Capture the cell that displays the provided text and extract its (x, y) central coordinate. 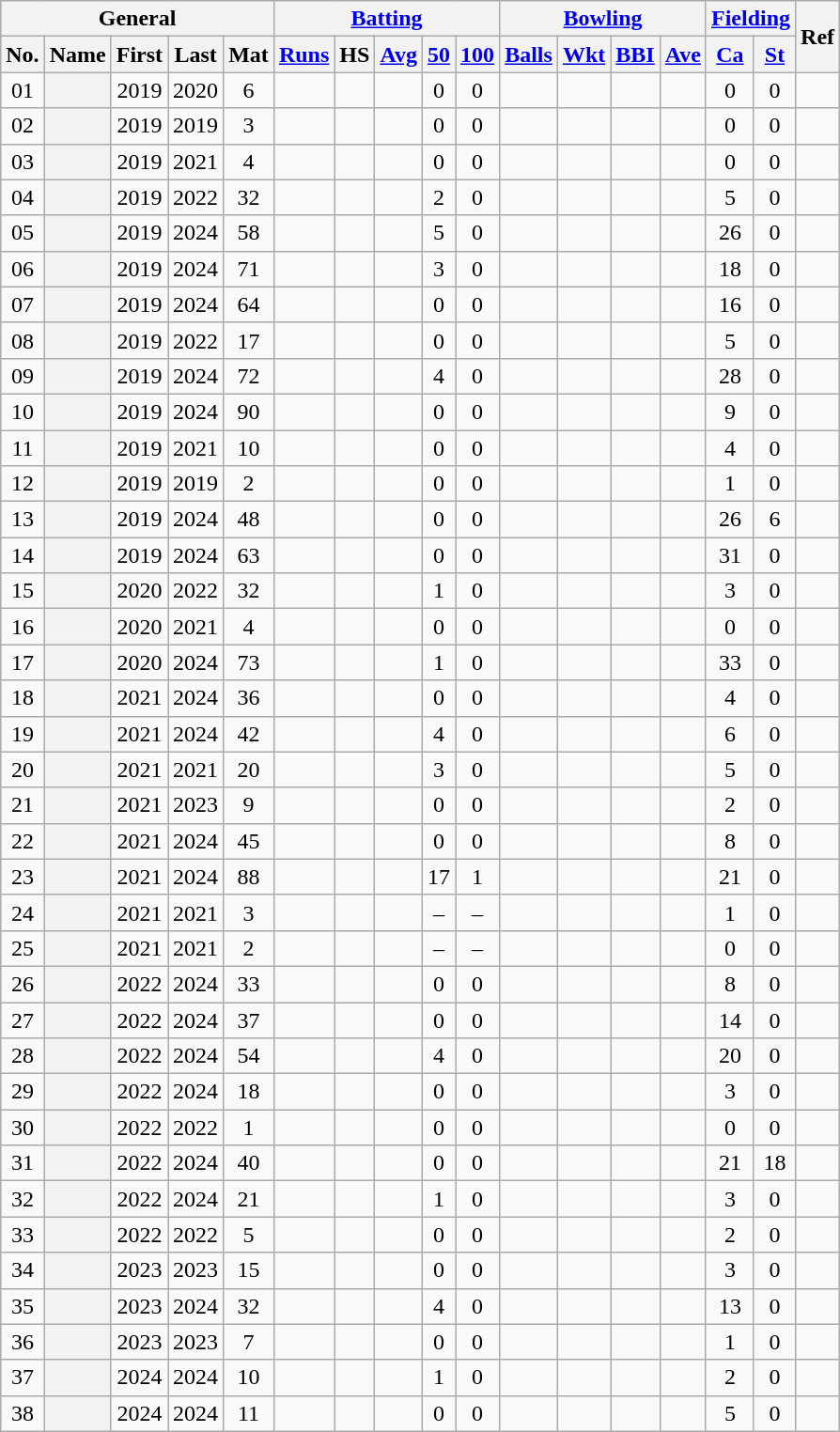
Fielding (750, 19)
Runs (303, 54)
12 (23, 484)
03 (23, 162)
35 (23, 1306)
06 (23, 269)
First (139, 54)
No. (23, 54)
Last (195, 54)
Avg (398, 54)
General (137, 19)
25 (23, 948)
08 (23, 340)
07 (23, 304)
50 (438, 54)
Mat (249, 54)
73 (249, 662)
7 (249, 1342)
71 (249, 269)
29 (23, 1092)
01 (23, 90)
42 (249, 734)
30 (23, 1128)
24 (23, 912)
100 (477, 54)
90 (249, 412)
64 (249, 304)
St (774, 54)
09 (23, 376)
Balls (529, 54)
19 (23, 734)
58 (249, 233)
Ca (729, 54)
38 (23, 1413)
Ref (817, 37)
72 (249, 376)
05 (23, 233)
Wkt (583, 54)
45 (249, 841)
63 (249, 555)
Bowling (603, 19)
HS (355, 54)
Ave (682, 54)
02 (23, 126)
54 (249, 1056)
Name (77, 54)
88 (249, 877)
04 (23, 197)
22 (23, 841)
34 (23, 1270)
40 (249, 1163)
Batting (386, 19)
48 (249, 520)
BBI (635, 54)
27 (23, 1020)
23 (23, 877)
